Search for the cell housing the specified text and yield its (x, y) center coordinate. 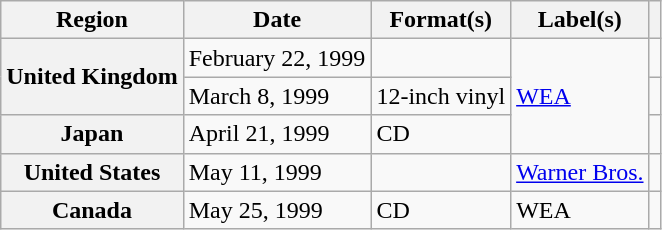
February 22, 1999 (277, 58)
March 8, 1999 (277, 96)
Warner Bros. (580, 172)
United States (92, 172)
May 25, 1999 (277, 210)
12-inch vinyl (441, 96)
Japan (92, 134)
May 11, 1999 (277, 172)
Format(s) (441, 20)
United Kingdom (92, 77)
Region (92, 20)
Canada (92, 210)
Label(s) (580, 20)
April 21, 1999 (277, 134)
Date (277, 20)
